Output the (x, y) coordinate of the center of the cell containing the given text.  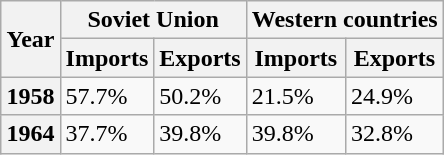
Soviet Union (153, 20)
37.7% (107, 134)
21.5% (296, 96)
1958 (30, 96)
50.2% (200, 96)
32.8% (394, 134)
24.9% (394, 96)
Western countries (344, 20)
Year (30, 39)
57.7% (107, 96)
1964 (30, 134)
